From the cell containing the given text, extract its center point as (X, Y) coordinate. 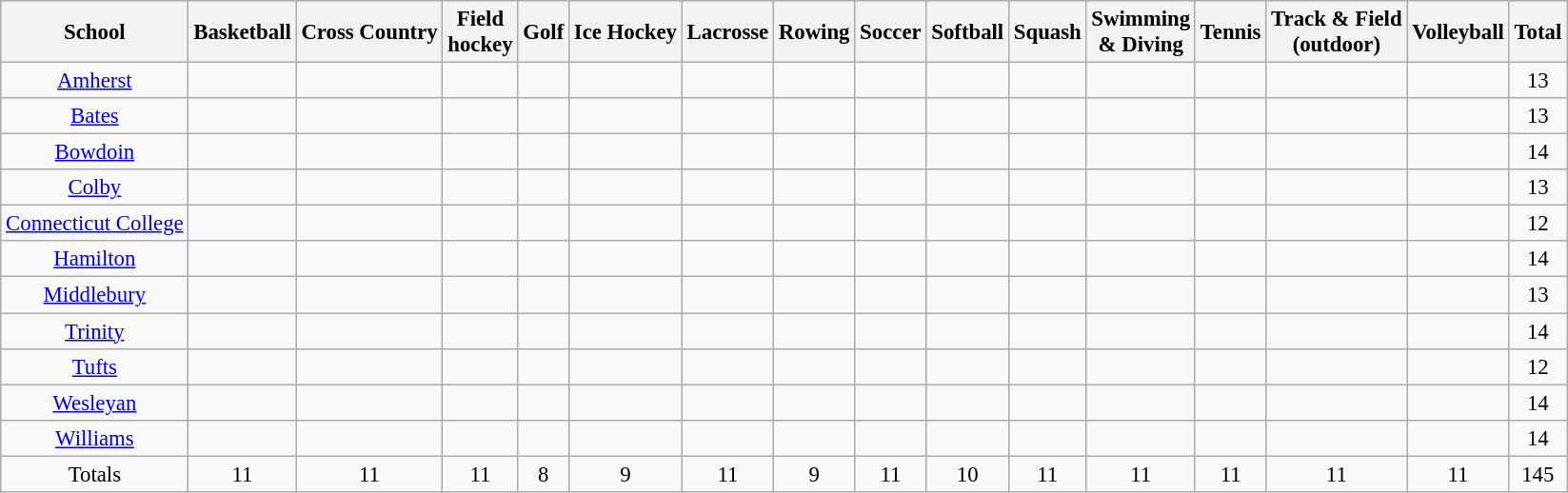
Tufts (95, 366)
Total (1538, 32)
145 (1538, 474)
Bates (95, 116)
Connecticut College (95, 224)
Tennis (1230, 32)
Ice Hockey (626, 32)
Basketball (242, 32)
Totals (95, 474)
School (95, 32)
Williams (95, 438)
Lacrosse (727, 32)
Amherst (95, 81)
Squash (1047, 32)
10 (967, 474)
Cross Country (369, 32)
Trinity (95, 331)
Softball (967, 32)
Rowing (815, 32)
Golf (544, 32)
Soccer (891, 32)
Fieldhockey (480, 32)
Middlebury (95, 295)
Swimming& Diving (1141, 32)
Track & Field(outdoor) (1337, 32)
Wesleyan (95, 403)
Colby (95, 187)
Bowdoin (95, 152)
8 (544, 474)
Volleyball (1459, 32)
Hamilton (95, 260)
